From the cell containing the given text, extract its center point as (X, Y) coordinate. 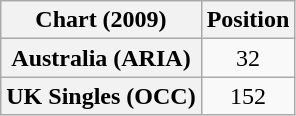
32 (248, 58)
Australia (ARIA) (101, 58)
152 (248, 96)
Position (248, 20)
UK Singles (OCC) (101, 96)
Chart (2009) (101, 20)
